Find where the given text appears and provide that cell's center as [X, Y] coordinate. 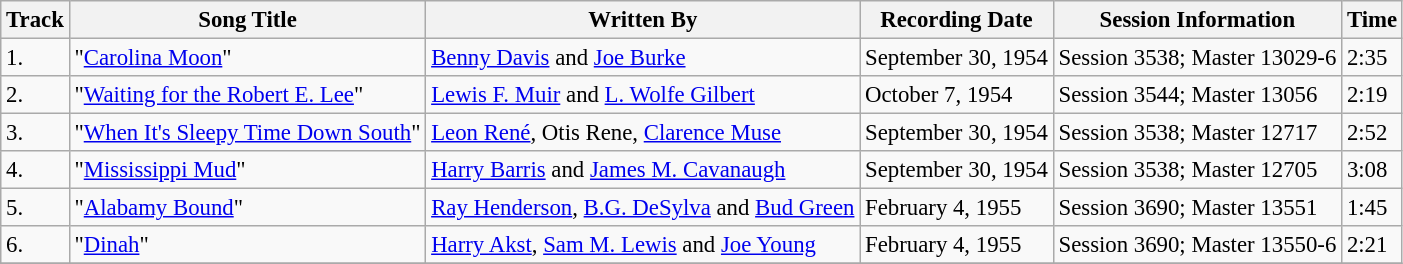
3:08 [1372, 170]
2:21 [1372, 245]
1:45 [1372, 208]
"Waiting for the Robert E. Lee" [248, 95]
"When It's Sleepy Time Down South" [248, 133]
6. [35, 245]
2:19 [1372, 95]
Session 3690; Master 13550-6 [1197, 245]
Session 3544; Master 13056 [1197, 95]
Time [1372, 20]
Harry Barris and James M. Cavanaugh [643, 170]
Song Title [248, 20]
5. [35, 208]
Session 3538; Master 12705 [1197, 170]
"Mississippi Mud" [248, 170]
Benny Davis and Joe Burke [643, 58]
Session 3690; Master 13551 [1197, 208]
Lewis F. Muir and L. Wolfe Gilbert [643, 95]
Track [35, 20]
Session 3538; Master 13029-6 [1197, 58]
Ray Henderson, B.G. DeSylva and Bud Green [643, 208]
"Carolina Moon" [248, 58]
"Alabamy Bound" [248, 208]
October 7, 1954 [956, 95]
Session Information [1197, 20]
Written By [643, 20]
Leon René, Otis Rene, Clarence Muse [643, 133]
2:35 [1372, 58]
"Dinah" [248, 245]
1. [35, 58]
Harry Akst, Sam M. Lewis and Joe Young [643, 245]
Recording Date [956, 20]
3. [35, 133]
4. [35, 170]
2. [35, 95]
Session 3538; Master 12717 [1197, 133]
2:52 [1372, 133]
